Capture the cell that displays the provided text and extract its (x, y) central coordinate. 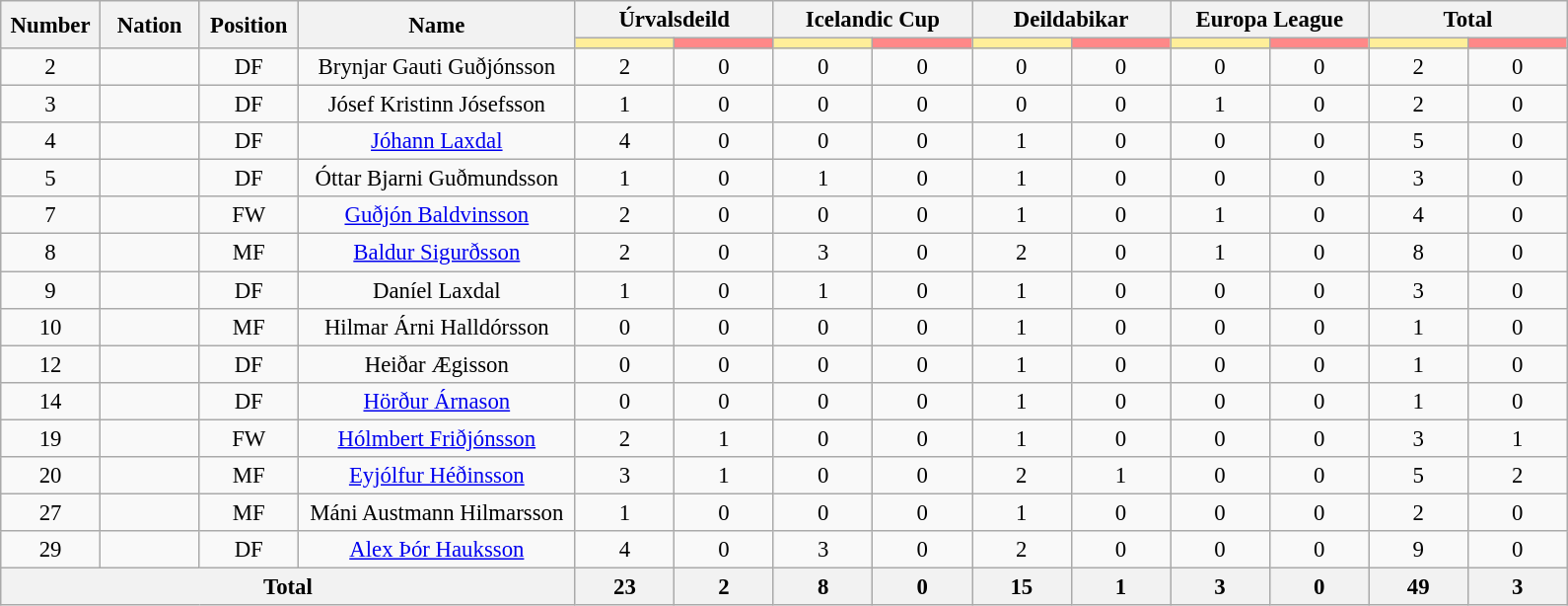
Brynjar Gauti Guðjónsson (438, 67)
49 (1418, 586)
7 (51, 216)
Heiðar Ægisson (438, 364)
Deildabikar (1071, 20)
12 (51, 364)
Name (438, 25)
Alex Þór Hauksson (438, 550)
27 (51, 512)
Hörður Árnason (438, 401)
19 (51, 438)
14 (51, 401)
Icelandic Cup (872, 20)
Position (249, 25)
Jósef Kristinn Jósefsson (438, 105)
29 (51, 550)
Number (51, 25)
Óttar Bjarni Guðmundsson (438, 179)
Hólmbert Friðjónsson (438, 438)
Nation (150, 25)
20 (51, 476)
23 (625, 586)
Eyjólfur Héðinsson (438, 476)
Máni Austmann Hilmarsson (438, 512)
Úrvalsdeild (675, 20)
10 (51, 327)
Guðjón Baldvinsson (438, 216)
Jóhann Laxdal (438, 141)
15 (1022, 586)
Europa League (1270, 20)
Baldur Sigurðsson (438, 253)
Hilmar Árni Halldórsson (438, 327)
Daníel Laxdal (438, 290)
